Return the (x, y) coordinate for the center point of the cell that contains the specified text.  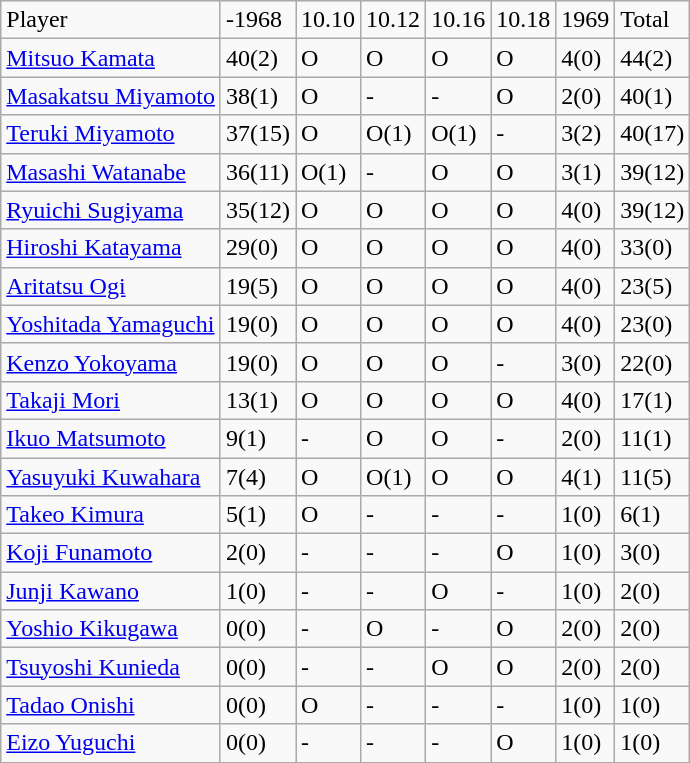
Aritatsu Ogi (111, 286)
40(1) (652, 96)
44(2) (652, 58)
23(0) (652, 324)
10.16 (458, 20)
6(1) (652, 515)
Tsuyoshi Kunieda (111, 667)
10.10 (328, 20)
36(11) (258, 172)
Yoshitada Yamaguchi (111, 324)
11(5) (652, 477)
9(1) (258, 438)
10.18 (524, 20)
29(0) (258, 248)
Eizo Yuguchi (111, 743)
35(12) (258, 210)
Koji Funamoto (111, 553)
1969 (586, 20)
10.12 (394, 20)
19(5) (258, 286)
Masakatsu Miyamoto (111, 96)
Kenzo Yokoyama (111, 362)
4(1) (586, 477)
22(0) (652, 362)
7(4) (258, 477)
38(1) (258, 96)
Yoshio Kikugawa (111, 629)
Yasuyuki Kuwahara (111, 477)
Junji Kawano (111, 591)
Ryuichi Sugiyama (111, 210)
Takaji Mori (111, 400)
Tadao Onishi (111, 705)
37(15) (258, 134)
Mitsuo Kamata (111, 58)
17(1) (652, 400)
Takeo Kimura (111, 515)
-1968 (258, 20)
Masashi Watanabe (111, 172)
5(1) (258, 515)
Player (111, 20)
33(0) (652, 248)
11(1) (652, 438)
40(2) (258, 58)
3(1) (586, 172)
Teruki Miyamoto (111, 134)
40(17) (652, 134)
3(2) (586, 134)
Ikuo Matsumoto (111, 438)
Hiroshi Katayama (111, 248)
13(1) (258, 400)
Total (652, 20)
23(5) (652, 286)
